From the cell containing the given text, extract its center point as [X, Y] coordinate. 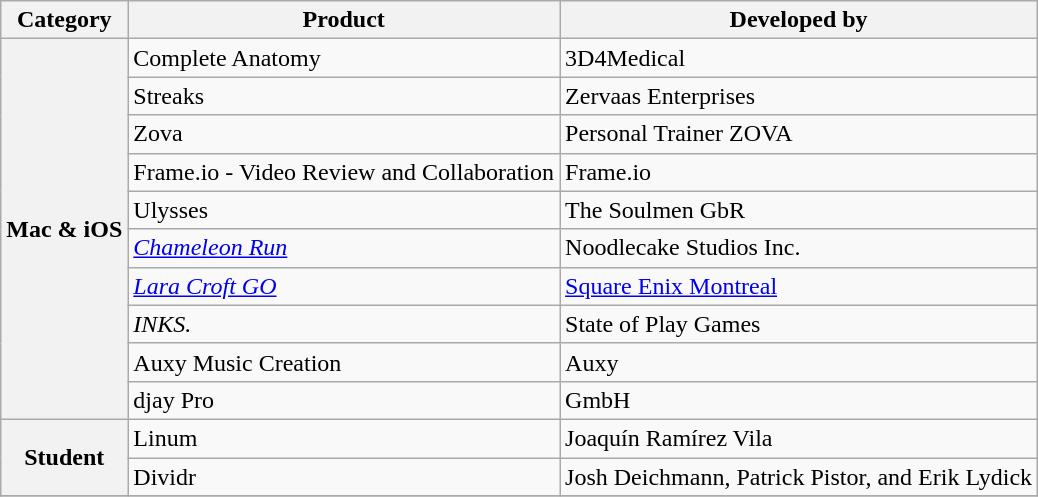
Linum [344, 438]
Zova [344, 134]
GmbH [799, 400]
The Soulmen GbR [799, 210]
Noodlecake Studios Inc. [799, 248]
Auxy Music Creation [344, 362]
Joaquín Ramírez Vila [799, 438]
Mac & iOS [64, 230]
Zervaas Enterprises [799, 96]
Developed by [799, 20]
Streaks [344, 96]
Auxy [799, 362]
Personal Trainer ZOVA [799, 134]
Dividr [344, 477]
Lara Croft GO [344, 286]
Frame.io - Video Review and Collaboration [344, 172]
Student [64, 457]
Square Enix Montreal [799, 286]
Complete Anatomy [344, 58]
Frame.io [799, 172]
3D4Medical [799, 58]
djay Pro [344, 400]
Josh Deichmann, Patrick Pistor, and Erik Lydick [799, 477]
Category [64, 20]
Product [344, 20]
Ulysses [344, 210]
Chameleon Run [344, 248]
INKS. [344, 324]
State of Play Games [799, 324]
